For the text-containing cell, return its midpoint in (x, y) coordinate format. 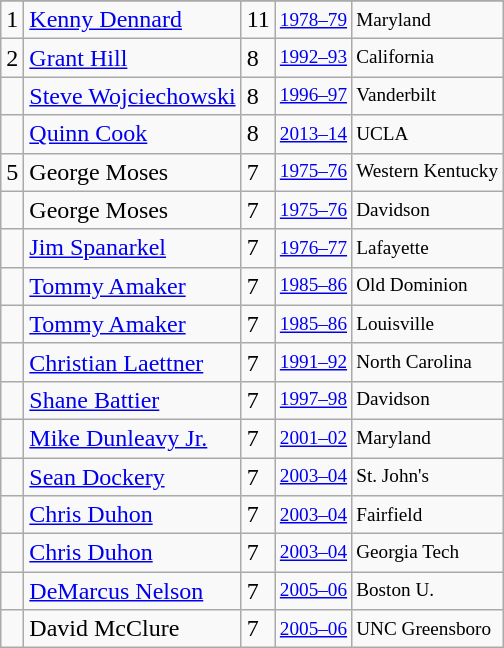
Sean Dockery (132, 477)
Old Dominion (428, 286)
California (428, 58)
Lafayette (428, 248)
St. John's (428, 477)
DeMarcus Nelson (132, 591)
1976–77 (313, 248)
1996–97 (313, 96)
Fairfield (428, 515)
Christian Laettner (132, 362)
Steve Wojciechowski (132, 96)
2 (12, 58)
Boston U. (428, 591)
Vanderbilt (428, 96)
1997–98 (313, 400)
UNC Greensboro (428, 629)
Jim Spanarkel (132, 248)
North Carolina (428, 362)
11 (258, 20)
UCLA (428, 134)
Grant Hill (132, 58)
Louisville (428, 324)
1978–79 (313, 20)
Western Kentucky (428, 172)
2001–02 (313, 438)
Kenny Dennard (132, 20)
Mike Dunleavy Jr. (132, 438)
David McClure (132, 629)
2013–14 (313, 134)
1992–93 (313, 58)
5 (12, 172)
Georgia Tech (428, 553)
Quinn Cook (132, 134)
1 (12, 20)
1991–92 (313, 362)
Shane Battier (132, 400)
